Pinpoint the cell where the given text exists, returning its (X, Y) midpoint coordinate. 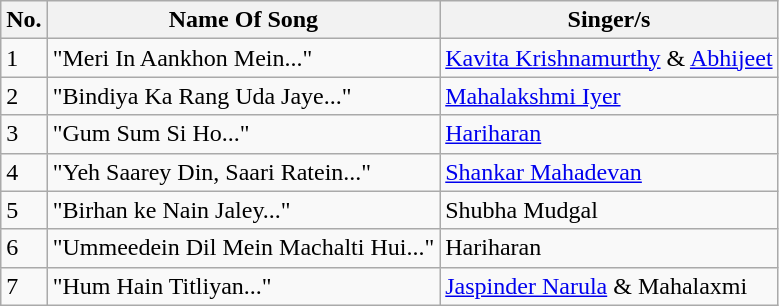
6 (24, 248)
Jaspinder Narula & Mahalaxmi (609, 286)
Shubha Mudgal (609, 210)
Kavita Krishnamurthy & Abhijeet (609, 58)
"Yeh Saarey Din, Saari Ratein..." (244, 172)
"Gum Sum Si Ho..." (244, 134)
4 (24, 172)
2 (24, 96)
"Hum Hain Titliyan..." (244, 286)
7 (24, 286)
"Bindiya Ka Rang Uda Jaye..." (244, 96)
3 (24, 134)
"Ummeedein Dil Mein Machalti Hui..." (244, 248)
No. (24, 20)
"Meri In Aankhon Mein..." (244, 58)
5 (24, 210)
Name Of Song (244, 20)
Mahalakshmi Iyer (609, 96)
Singer/s (609, 20)
"Birhan ke Nain Jaley..." (244, 210)
1 (24, 58)
Shankar Mahadevan (609, 172)
